Provide the [X, Y] coordinate of the cell's center where the given text is located.  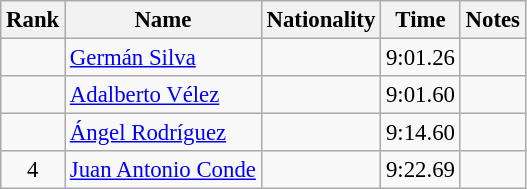
Nationality [320, 20]
Name [164, 20]
Notes [492, 20]
Germán Silva [164, 58]
9:01.26 [421, 58]
9:01.60 [421, 95]
Adalberto Vélez [164, 95]
Time [421, 20]
Rank [33, 20]
9:14.60 [421, 133]
4 [33, 170]
Ángel Rodríguez [164, 133]
9:22.69 [421, 170]
Juan Antonio Conde [164, 170]
